Capture the cell that displays the provided text and extract its [x, y] central coordinate. 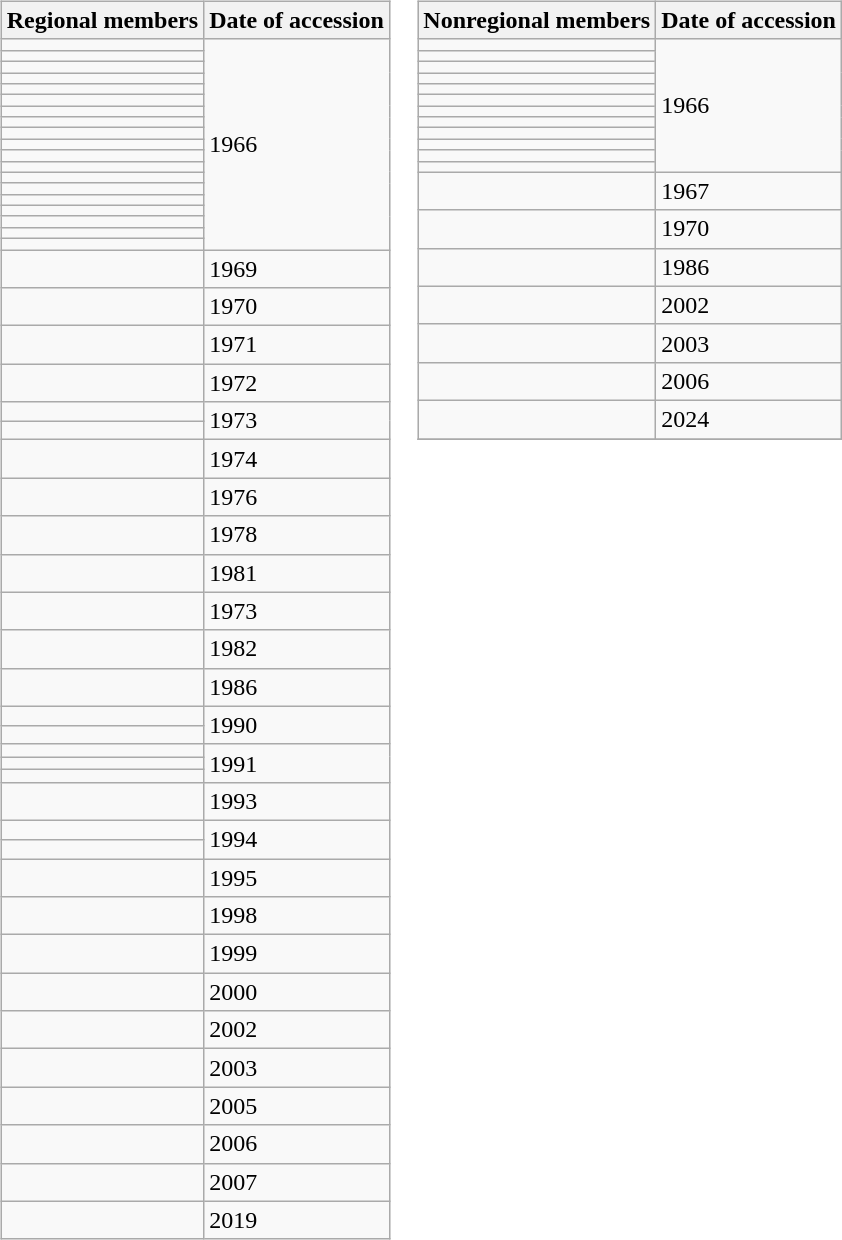
2000 [297, 992]
1982 [297, 649]
2005 [297, 1106]
1967 [749, 191]
1969 [297, 269]
1990 [297, 725]
1981 [297, 573]
2007 [297, 1182]
2024 [749, 419]
1995 [297, 877]
1993 [297, 801]
1978 [297, 535]
1994 [297, 839]
1974 [297, 459]
2019 [297, 1220]
1991 [297, 763]
1998 [297, 916]
1971 [297, 345]
1972 [297, 383]
Regional members [102, 20]
Nonregional members [537, 20]
1976 [297, 497]
1999 [297, 954]
